Scan for the cell matching the given text and deliver its (x, y) coordinate at center. 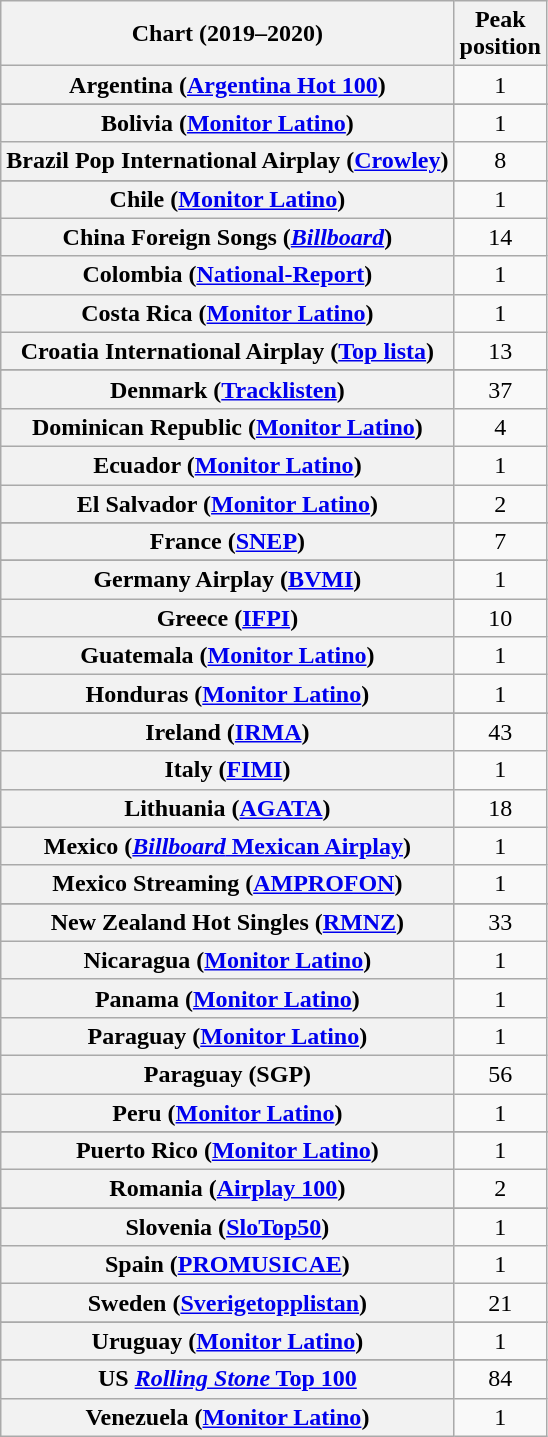
Panama (Monitor Latino) (228, 998)
Nicaragua (Monitor Latino) (228, 960)
Ecuador (Monitor Latino) (228, 465)
Ireland (IRMA) (228, 732)
7 (500, 542)
Venezuela (Monitor Latino) (228, 1417)
Dominican Republic (Monitor Latino) (228, 427)
Denmark (Tracklisten) (228, 389)
14 (500, 237)
Honduras (Monitor Latino) (228, 694)
Lithuania (AGATA) (228, 808)
Paraguay (SGP) (228, 1074)
18 (500, 808)
Argentina (Argentina Hot 100) (228, 85)
China Foreign Songs (Billboard) (228, 237)
US Rolling Stone Top 100 (228, 1379)
France (SNEP) (228, 542)
56 (500, 1074)
Uruguay (Monitor Latino) (228, 1341)
Italy (FIMI) (228, 770)
Guatemala (Monitor Latino) (228, 656)
Costa Rica (Monitor Latino) (228, 313)
Greece (IFPI) (228, 618)
10 (500, 618)
Chart (2019–2020) (228, 34)
Puerto Rico (Monitor Latino) (228, 1151)
Brazil Pop International Airplay (Crowley) (228, 161)
21 (500, 1303)
Paraguay (Monitor Latino) (228, 1036)
Peru (Monitor Latino) (228, 1113)
84 (500, 1379)
Mexico (Billboard Mexican Airplay) (228, 846)
Romania (Airplay 100) (228, 1189)
8 (500, 161)
Peakposition (500, 34)
New Zealand Hot Singles (RMNZ) (228, 922)
37 (500, 389)
43 (500, 732)
Mexico Streaming (AMPROFON) (228, 884)
Slovenia (SloTop50) (228, 1227)
Croatia International Airplay (Top lista) (228, 351)
4 (500, 427)
Sweden (Sverigetopplistan) (228, 1303)
Germany Airplay (BVMI) (228, 580)
Chile (Monitor Latino) (228, 199)
El Salvador (Monitor Latino) (228, 503)
Spain (PROMUSICAE) (228, 1265)
33 (500, 922)
Bolivia (Monitor Latino) (228, 123)
13 (500, 351)
Colombia (National-Report) (228, 275)
